Determine the (x, y) coordinate at the center of the cell enclosing the given text.  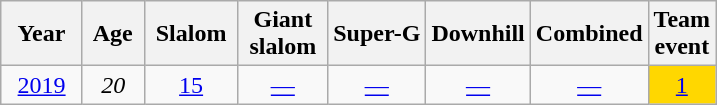
Teamevent (682, 34)
15 (191, 85)
Slalom (191, 34)
Giant slalom (283, 34)
Super-G (377, 34)
Age (113, 34)
20 (113, 85)
Combined (589, 34)
Year (42, 34)
2019 (42, 85)
1 (682, 85)
Downhill (478, 34)
